Locate the cell with the specified text and output its [x, y] center coordinate. 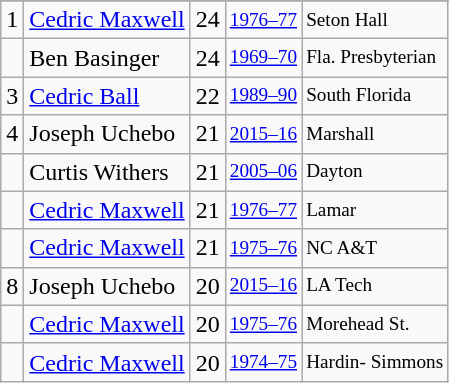
1 [12, 20]
Lamar [375, 210]
1989–90 [263, 96]
LA Tech [375, 286]
South Florida [375, 96]
3 [12, 96]
Morehead St. [375, 324]
4 [12, 134]
Marshall [375, 134]
2005–06 [263, 172]
1969–70 [263, 58]
Curtis Withers [107, 172]
NC A&T [375, 248]
8 [12, 286]
1974–75 [263, 362]
22 [208, 96]
Fla. Presbyterian [375, 58]
Hardin- Simmons [375, 362]
Cedric Ball [107, 96]
Ben Basinger [107, 58]
Seton Hall [375, 20]
Dayton [375, 172]
